Pinpoint the cell where the given text exists, returning its (x, y) midpoint coordinate. 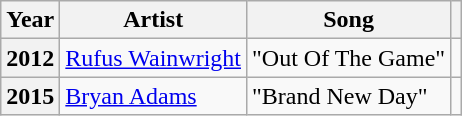
"Out Of The Game" (348, 58)
2015 (30, 96)
Rufus Wainwright (154, 58)
"Brand New Day" (348, 96)
Bryan Adams (154, 96)
2012 (30, 58)
Year (30, 20)
Song (348, 20)
Artist (154, 20)
